Identify which cell holds the provided text, then report its (x, y) central coordinate. 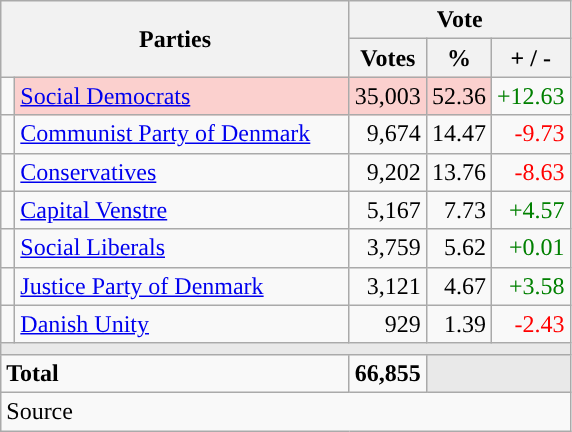
13.76 (458, 172)
9,202 (388, 172)
9,674 (388, 134)
1.39 (458, 324)
3,759 (388, 248)
Votes (388, 58)
Parties (176, 39)
Social Liberals (182, 248)
+ / - (530, 58)
Danish Unity (182, 324)
66,855 (388, 373)
% (458, 58)
52.36 (458, 96)
Justice Party of Denmark (182, 286)
+12.63 (530, 96)
929 (388, 324)
4.67 (458, 286)
Source (286, 411)
5.62 (458, 248)
-8.63 (530, 172)
35,003 (388, 96)
7.73 (458, 210)
3,121 (388, 286)
+3.58 (530, 286)
Vote (460, 20)
Social Democrats (182, 96)
+0.01 (530, 248)
+4.57 (530, 210)
14.47 (458, 134)
Conservatives (182, 172)
-9.73 (530, 134)
Capital Venstre (182, 210)
-2.43 (530, 324)
Total (176, 373)
5,167 (388, 210)
Communist Party of Denmark (182, 134)
